Search for the cell housing the specified text and yield its [X, Y] center coordinate. 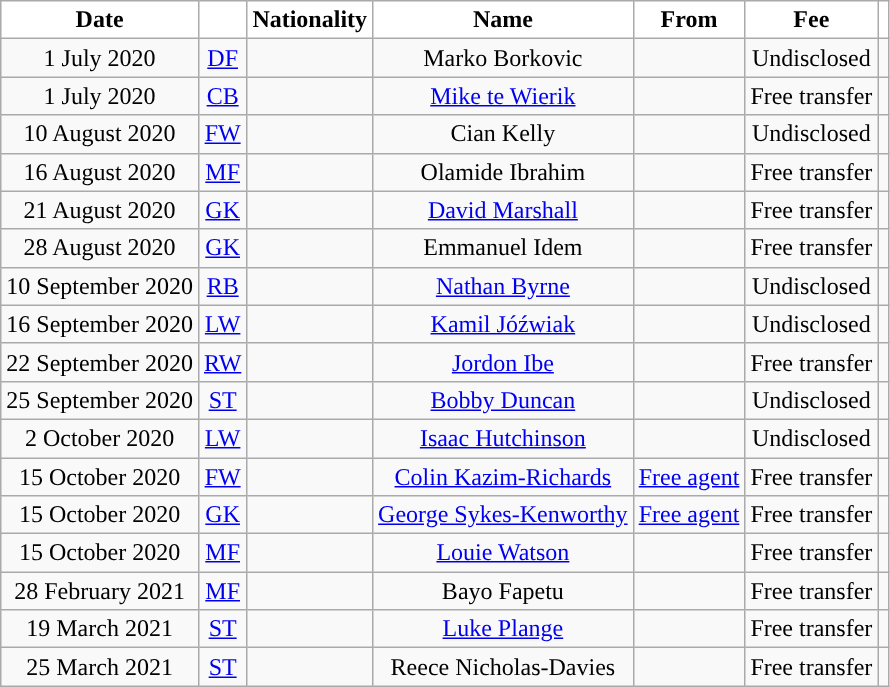
DF [222, 58]
28 August 2020 [100, 248]
21 August 2020 [100, 210]
19 March 2021 [100, 629]
10 August 2020 [100, 134]
22 September 2020 [100, 362]
Cian Kelly [504, 134]
Emmanuel Idem [504, 248]
2 October 2020 [100, 438]
Kamil Jóźwiak [504, 324]
Bobby Duncan [504, 400]
Isaac Hutchinson [504, 438]
Bayo Fapetu [504, 591]
Name [504, 20]
Nationality [310, 20]
Reece Nicholas-Davies [504, 667]
Louie Watson [504, 553]
Fee [812, 20]
Jordon Ibe [504, 362]
RB [222, 286]
16 August 2020 [100, 172]
25 September 2020 [100, 400]
RW [222, 362]
16 September 2020 [100, 324]
George Sykes-Kenworthy [504, 515]
Date [100, 20]
28 February 2021 [100, 591]
David Marshall [504, 210]
25 March 2021 [100, 667]
Olamide Ibrahim [504, 172]
CB [222, 96]
From [689, 20]
Nathan Byrne [504, 286]
Luke Plange [504, 629]
Marko Borkovic [504, 58]
10 September 2020 [100, 286]
Mike te Wierik [504, 96]
Colin Kazim-Richards [504, 477]
